Identify which cell holds the provided text, then report its (x, y) central coordinate. 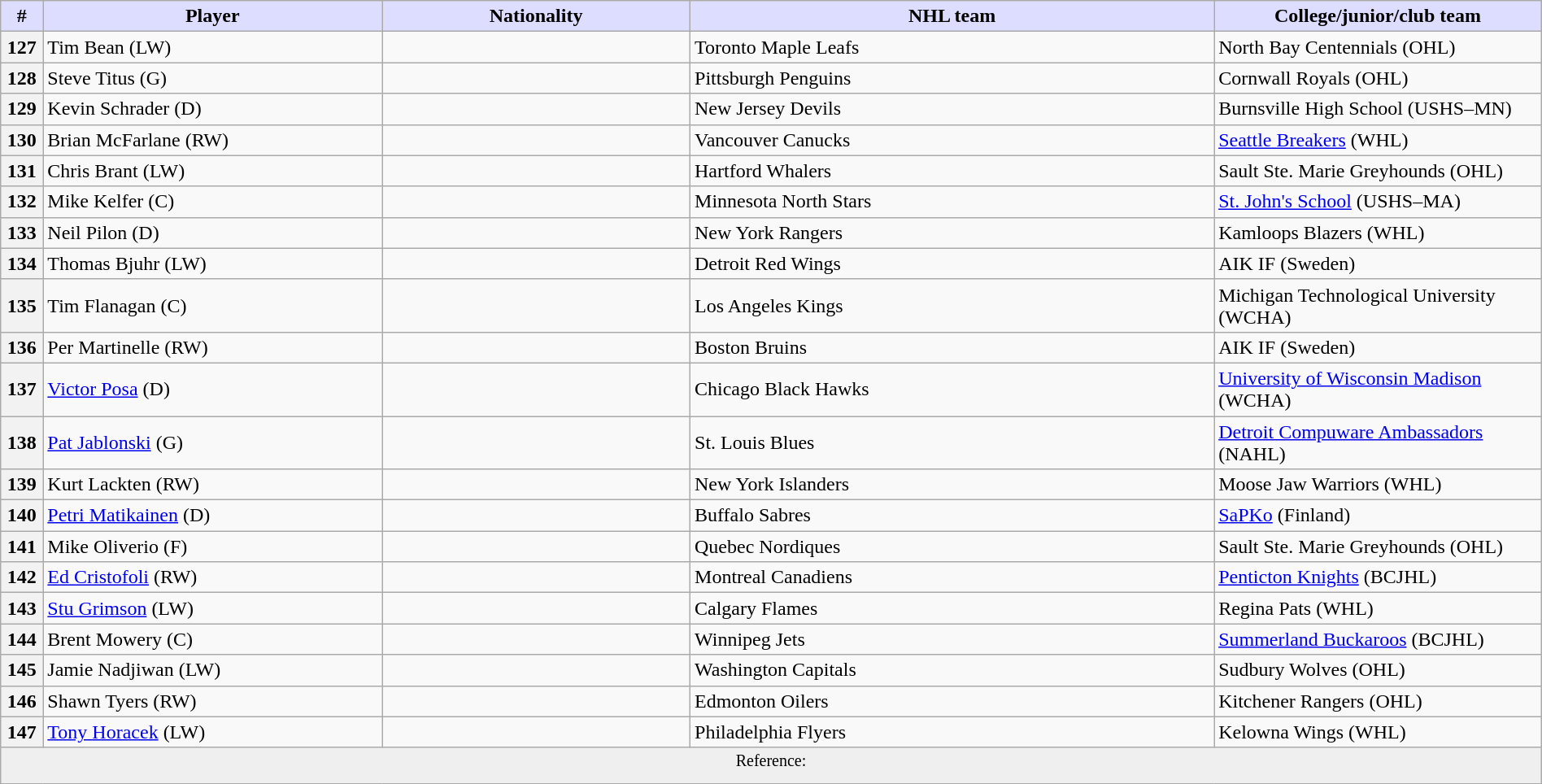
Montreal Canadiens (952, 577)
136 (22, 347)
141 (22, 547)
Detroit Red Wings (952, 264)
138 (22, 442)
Moose Jaw Warriors (WHL) (1378, 485)
Kurt Lackten (RW) (213, 485)
Penticton Knights (BCJHL) (1378, 577)
Kevin Schrader (D) (213, 109)
New York Rangers (952, 233)
Michigan Technological University (WCHA) (1378, 306)
147 (22, 732)
134 (22, 264)
New York Islanders (952, 485)
Petri Matikainen (D) (213, 516)
Nationality (537, 16)
St. John's School (USHS–MA) (1378, 202)
127 (22, 47)
146 (22, 701)
Buffalo Sabres (952, 516)
Chris Brant (LW) (213, 171)
143 (22, 608)
Quebec Nordiques (952, 547)
Brent Mowery (C) (213, 639)
130 (22, 140)
Boston Bruins (952, 347)
139 (22, 485)
Mike Kelfer (C) (213, 202)
University of Wisconsin Madison (WCHA) (1378, 389)
Ed Cristofoli (RW) (213, 577)
St. Louis Blues (952, 442)
142 (22, 577)
Toronto Maple Leafs (952, 47)
Hartford Whalers (952, 171)
SaPKo (Finland) (1378, 516)
Edmonton Oilers (952, 701)
Victor Posa (D) (213, 389)
Mike Oliverio (F) (213, 547)
135 (22, 306)
Thomas Bjuhr (LW) (213, 264)
Washington Capitals (952, 670)
Philadelphia Flyers (952, 732)
New Jersey Devils (952, 109)
NHL team (952, 16)
140 (22, 516)
Sudbury Wolves (OHL) (1378, 670)
131 (22, 171)
Cornwall Royals (OHL) (1378, 78)
Reference: (771, 766)
Chicago Black Hawks (952, 389)
Kitchener Rangers (OHL) (1378, 701)
Neil Pilon (D) (213, 233)
Jamie Nadjiwan (LW) (213, 670)
Minnesota North Stars (952, 202)
Seattle Breakers (WHL) (1378, 140)
Stu Grimson (LW) (213, 608)
128 (22, 78)
Kelowna Wings (WHL) (1378, 732)
College/junior/club team (1378, 16)
145 (22, 670)
Detroit Compuware Ambassadors (NAHL) (1378, 442)
144 (22, 639)
Player (213, 16)
Pat Jablonski (G) (213, 442)
# (22, 16)
Brian McFarlane (RW) (213, 140)
Steve Titus (G) (213, 78)
Shawn Tyers (RW) (213, 701)
132 (22, 202)
Vancouver Canucks (952, 140)
Tony Horacek (LW) (213, 732)
Burnsville High School (USHS–MN) (1378, 109)
133 (22, 233)
Tim Flanagan (C) (213, 306)
Tim Bean (LW) (213, 47)
Winnipeg Jets (952, 639)
Calgary Flames (952, 608)
Regina Pats (WHL) (1378, 608)
Pittsburgh Penguins (952, 78)
Summerland Buckaroos (BCJHL) (1378, 639)
North Bay Centennials (OHL) (1378, 47)
Per Martinelle (RW) (213, 347)
129 (22, 109)
137 (22, 389)
Los Angeles Kings (952, 306)
Kamloops Blazers (WHL) (1378, 233)
